Extract the [x, y] coordinate from the center of the cell holding the provided text.  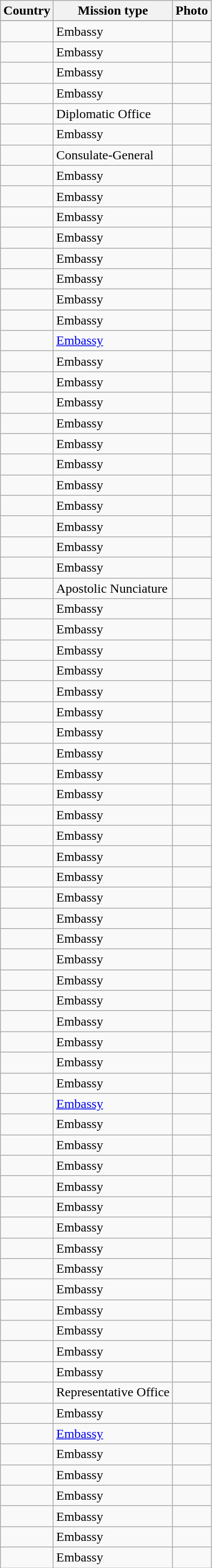
Photo [191, 11]
Apostolic Nunciature [112, 588]
Consulate-General [112, 155]
Country [27, 11]
Representative Office [112, 1392]
Diplomatic Office [112, 114]
Mission type [112, 11]
